Pinpoint the cell where the given text exists, returning its (x, y) midpoint coordinate. 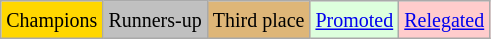
Runners-up (155, 20)
Champions (52, 20)
Third place (258, 20)
Promoted (354, 20)
Relegated (444, 20)
